Provide the (X, Y) coordinate of the cell's center where the given text is located.  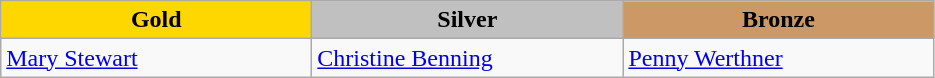
Silver (468, 20)
Mary Stewart (156, 58)
Gold (156, 20)
Christine Benning (468, 58)
Penny Werthner (778, 58)
Bronze (778, 20)
